Extract the (X, Y) coordinate from the center of the cell holding the provided text.  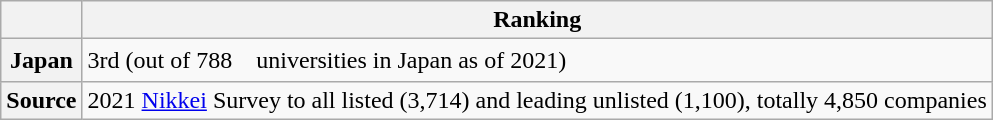
Japan (42, 60)
Ranking (537, 20)
Source (42, 100)
2021 Nikkei Survey to all listed (3,714) and leading unlisted (1,100), totally 4,850 companies (537, 100)
3rd (out of 788 universities in Japan as of 2021) (537, 60)
